Locate the cell with the specified text and output its [x, y] center coordinate. 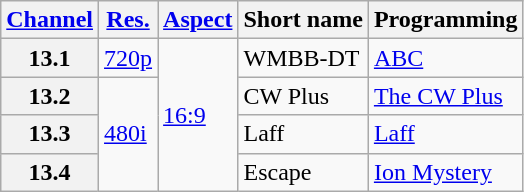
720p [128, 58]
Aspect [198, 20]
13.4 [50, 172]
Ion Mystery [446, 172]
16:9 [198, 115]
480i [128, 134]
Channel [50, 20]
Short name [303, 20]
Programming [446, 20]
13.3 [50, 134]
13.2 [50, 96]
Res. [128, 20]
WMBB-DT [303, 58]
CW Plus [303, 96]
Escape [303, 172]
13.1 [50, 58]
ABC [446, 58]
The CW Plus [446, 96]
